Return [X, Y] of the center of cell containing provided text 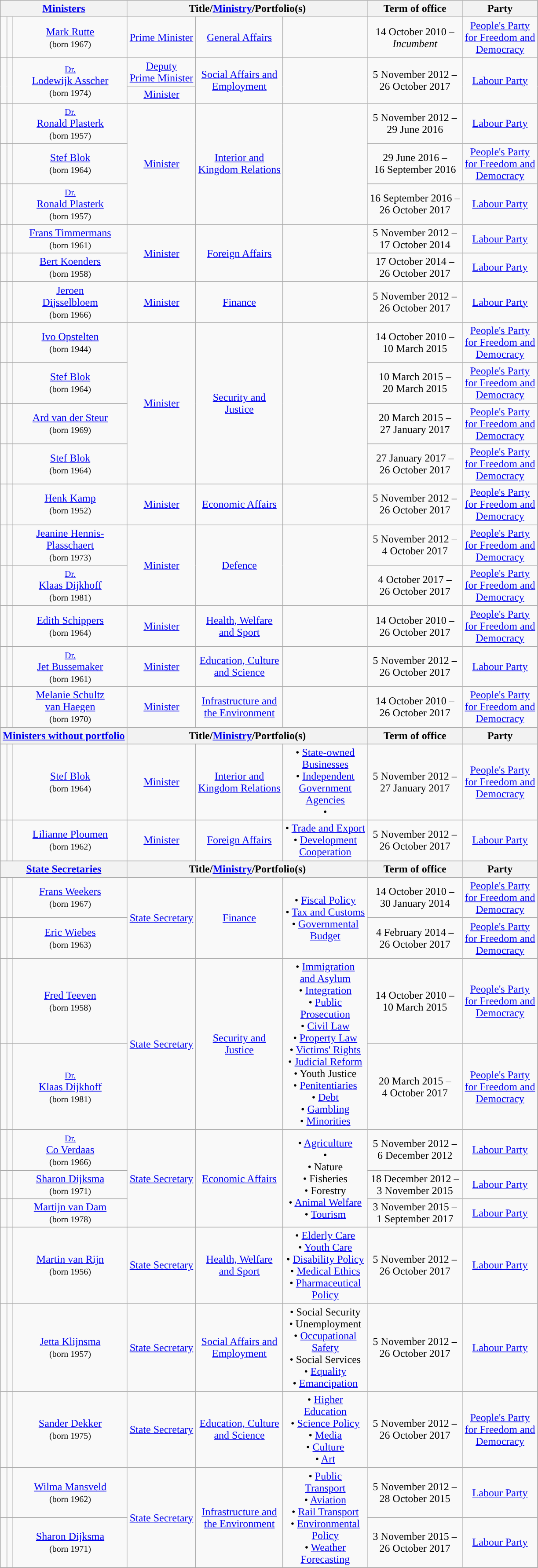
27 January 2017 – 26 October 2017 [415, 464]
Ministers without portfolio [64, 736]
Eric Wiebes (born 1963) [70, 938]
5 November 2012 – 17 October 2014 [415, 238]
16 September 2016 – 26 October 2017 [415, 204]
4 February 2014 – 26 October 2017 [415, 938]
Dr. Co Verdaas (born 1966) [70, 1150]
Frans Weekers (born 1967) [70, 898]
14 October 2010 – 30 January 2014 [415, 898]
5 November 2012 – 6 December 2012 [415, 1150]
Jetta Klijnsma (born 1957) [70, 1348]
• Higher Education • Science Policy • Media • Culture • Art [325, 1430]
Defence [239, 565]
Edith Schippers (born 1964) [70, 626]
20 March 2015 – 27 January 2017 [415, 423]
• Fiscal Policy • Tax and Customs • Governmental Budget [325, 918]
Jeanine Hennis-Plasschaert (born 1973) [70, 545]
Frans Timmermans (born 1961) [70, 238]
• State-owned Businesses • Independent Government Agencies • [325, 782]
Ard van der Steur (born 1969) [70, 423]
18 December 2012 – 3 November 2015 [415, 1184]
Mark Rutte (born 1967) [70, 37]
Wilma Mansveld (born 1962) [70, 1493]
5 November 2012 – 28 October 2015 [415, 1493]
Martin van Rijn (born 1956) [70, 1265]
5 November 2012 – 4 October 2017 [415, 545]
5 November 2012 – 27 January 2017 [415, 782]
Sander Dekker (born 1975) [70, 1430]
3 November 2015 – 26 October 2017 [415, 1542]
Deputy Prime Minister [161, 72]
• Public Transport • Aviation • Rail Transport • Environmental Policy • Weather Forecasting [325, 1518]
4 October 2017 – 26 October 2017 [415, 586]
29 June 2016 – 16 September 2016 [415, 164]
General Affairs [239, 37]
3 November 2015 – 1 September 2017 [415, 1213]
Dr. Jet Bussemaker (born 1961) [70, 667]
Ministers [64, 9]
• Trade and Export • Development Cooperation [325, 840]
Bert Koenders (born 1958) [70, 267]
17 October 2014 – 26 October 2017 [415, 267]
Prime Minister [161, 37]
• Agriculture • • Nature • Fisheries • Forestry • Animal Welfare • Tourism [325, 1178]
Jeroen Dijsselbloem (born 1966) [70, 302]
Dr. Lodewijk Asscher (born 1974) [70, 80]
Fred Teeven (born 1958) [70, 1001]
Martijn van Dam (born 1978) [70, 1213]
• Social Security • Unemployment • Occupational Safety • Social Services • Equality • Emancipation [325, 1348]
14 October 2010 – Incumbent [415, 37]
• Elderly Care • Youth Care • Disability Policy • Medical Ethics • Pharmaceutical Policy [325, 1265]
5 November 2012 – 29 June 2016 [415, 123]
20 March 2015 – 4 October 2017 [415, 1087]
Lilianne Ploumen (born 1962) [70, 840]
Melanie Schultz van Haegen (born 1970) [70, 707]
Ivo Opstelten (born 1944) [70, 342]
State Secretaries [64, 869]
Henk Kamp (born 1952) [70, 505]
10 March 2015 – 20 March 2015 [415, 383]
